Detect which cell encompasses the target text, then output its (x, y) center coordinate. 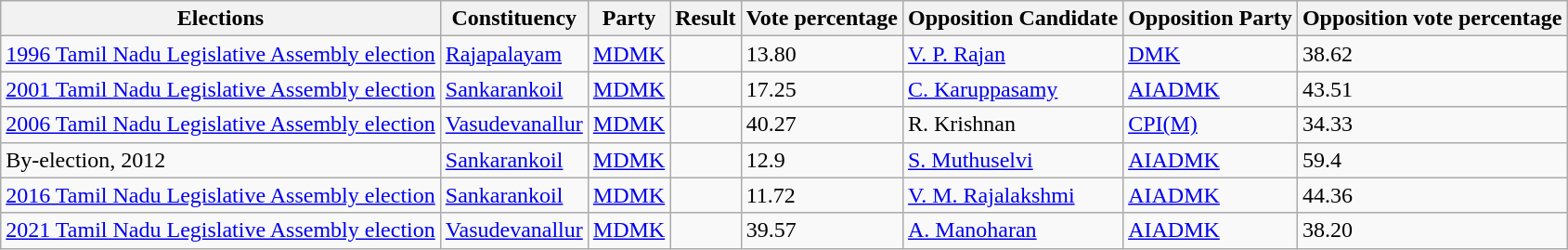
A. Manoharan (1012, 230)
CPI(M) (1211, 125)
2006 Tamil Nadu Legislative Assembly election (221, 125)
Elections (221, 19)
39.57 (822, 230)
Vote percentage (822, 19)
12.9 (822, 160)
Opposition vote percentage (1432, 19)
Opposition Party (1211, 19)
2016 Tamil Nadu Legislative Assembly election (221, 195)
13.80 (822, 54)
34.33 (1432, 125)
59.4 (1432, 160)
2021 Tamil Nadu Legislative Assembly election (221, 230)
38.62 (1432, 54)
1996 Tamil Nadu Legislative Assembly election (221, 54)
DMK (1211, 54)
S. Muthuselvi (1012, 160)
17.25 (822, 89)
R. Krishnan (1012, 125)
By-election, 2012 (221, 160)
Party (628, 19)
40.27 (822, 125)
V. M. Rajalakshmi (1012, 195)
Result (706, 19)
V. P. Rajan (1012, 54)
Rajapalayam (514, 54)
Constituency (514, 19)
38.20 (1432, 230)
44.36 (1432, 195)
Opposition Candidate (1012, 19)
11.72 (822, 195)
2001 Tamil Nadu Legislative Assembly election (221, 89)
43.51 (1432, 89)
C. Karuppasamy (1012, 89)
